Capture the cell that displays the provided text and extract its (X, Y) central coordinate. 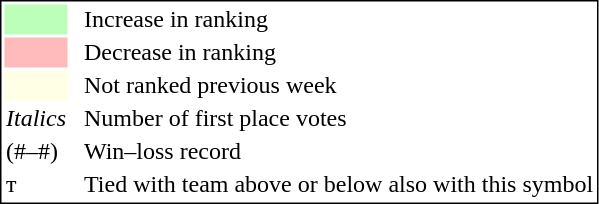
Number of first place votes (338, 119)
Win–loss record (338, 151)
Decrease in ranking (338, 53)
Tied with team above or below also with this symbol (338, 185)
т (36, 185)
Not ranked previous week (338, 85)
(#–#) (36, 151)
Increase in ranking (338, 19)
Italics (36, 119)
